Pinpoint the cell where the given text exists, returning its [X, Y] midpoint coordinate. 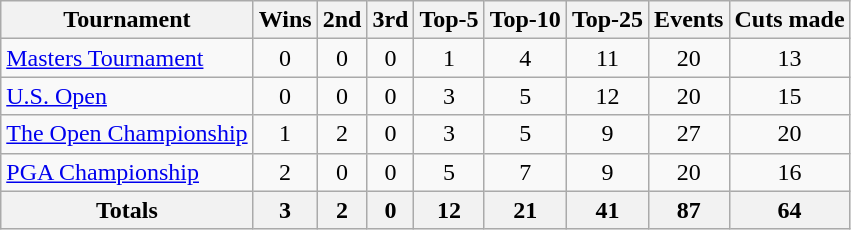
2nd [342, 20]
3rd [390, 20]
7 [525, 172]
PGA Championship [127, 172]
21 [525, 210]
Masters Tournament [127, 58]
Top-25 [607, 20]
4 [525, 58]
Tournament [127, 20]
Top-5 [449, 20]
13 [790, 58]
11 [607, 58]
41 [607, 210]
Totals [127, 210]
U.S. Open [127, 96]
Events [689, 20]
Cuts made [790, 20]
87 [689, 210]
64 [790, 210]
16 [790, 172]
15 [790, 96]
Top-10 [525, 20]
27 [689, 134]
The Open Championship [127, 134]
Wins [285, 20]
